Output the (X, Y) coordinate of the center of the cell containing the given text.  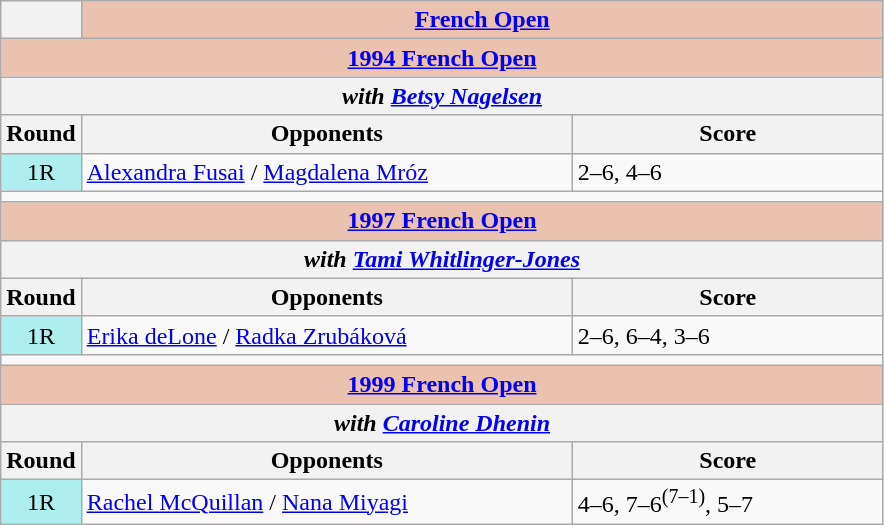
2–6, 6–4, 3–6 (728, 335)
with Betsy Nagelsen (442, 96)
1997 French Open (442, 221)
1994 French Open (442, 58)
4–6, 7–6(7–1), 5–7 (728, 502)
Alexandra Fusai / Magdalena Mróz (326, 172)
with Tami Whitlinger-Jones (442, 259)
Rachel McQuillan / Nana Miyagi (326, 502)
1999 French Open (442, 384)
French Open (482, 20)
with Caroline Dhenin (442, 423)
2–6, 4–6 (728, 172)
Erika deLone / Radka Zrubáková (326, 335)
